Return [x, y] of the center of cell containing provided text 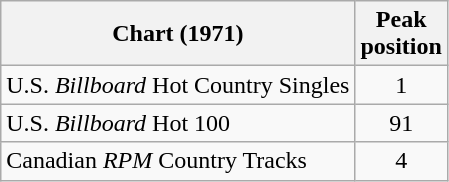
U.S. Billboard Hot 100 [178, 123]
Canadian RPM Country Tracks [178, 161]
4 [401, 161]
Chart (1971) [178, 34]
91 [401, 123]
U.S. Billboard Hot Country Singles [178, 85]
1 [401, 85]
Peakposition [401, 34]
